From the cell containing the given text, extract its center point as [X, Y] coordinate. 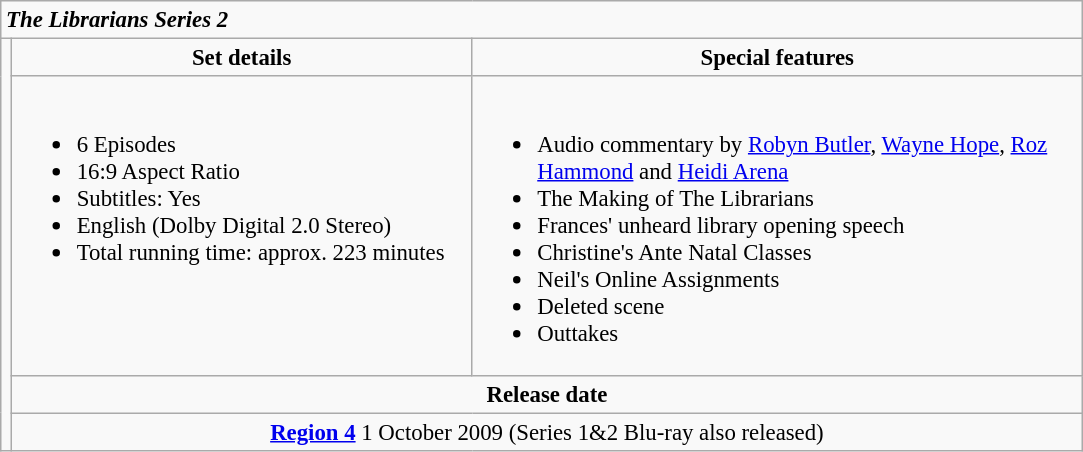
Special features [778, 58]
Set details [242, 58]
The Librarians Series 2 [542, 20]
6 Episodes16:9 Aspect RatioSubtitles: YesEnglish (Dolby Digital 2.0 Stereo)Total running time: approx. 223 minutes [242, 226]
Release date [546, 394]
Region 4 1 October 2009 (Series 1&2 Blu-ray also released) [546, 432]
